Detect which cell encompasses the target text, then output its (X, Y) center coordinate. 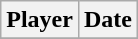
Date (108, 20)
Player (40, 20)
